Search for the cell housing the specified text and yield its [X, Y] center coordinate. 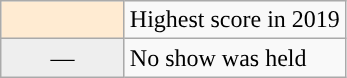
Highest score in 2019 [234, 20]
— [63, 58]
No show was held [234, 58]
